Extract the [X, Y] coordinate from the center of the cell holding the provided text.  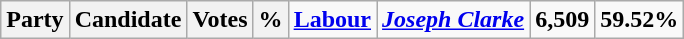
Joseph Clarke [454, 20]
6,509 [562, 20]
Candidate [128, 20]
Votes [220, 20]
Party [35, 20]
59.52% [640, 20]
Labour [332, 20]
% [270, 20]
